From the cell containing the given text, extract its center point as (x, y) coordinate. 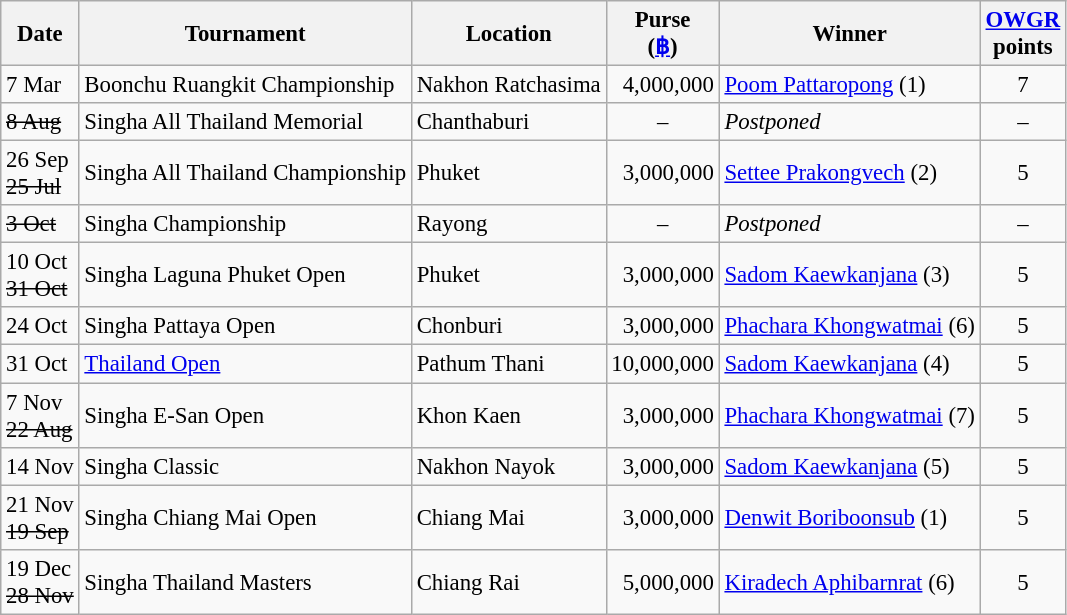
Winner (850, 34)
7 Mar (40, 85)
Sadom Kaewkanjana (5) (850, 466)
Nakhon Ratchasima (508, 85)
8 Aug (40, 122)
OWGRpoints (1022, 34)
Singha Thailand Masters (245, 582)
Singha All Thailand Memorial (245, 122)
Singha Pattaya Open (245, 327)
31 Oct (40, 364)
Location (508, 34)
Singha Laguna Phuket Open (245, 276)
Chiang Rai (508, 582)
Singha All Thailand Championship (245, 174)
Chanthaburi (508, 122)
Settee Prakongvech (2) (850, 174)
Purse(฿) (662, 34)
Nakhon Nayok (508, 466)
7 Nov22 Aug (40, 416)
Chiang Mai (508, 518)
Phachara Khongwatmai (7) (850, 416)
Sadom Kaewkanjana (3) (850, 276)
Denwit Boriboonsub (1) (850, 518)
Pathum Thani (508, 364)
Singha E-San Open (245, 416)
Singha Chiang Mai Open (245, 518)
7 (1022, 85)
5,000,000 (662, 582)
Tournament (245, 34)
26 Sep25 Jul (40, 174)
Sadom Kaewkanjana (4) (850, 364)
Kiradech Aphibarnrat (6) (850, 582)
Rayong (508, 224)
Thailand Open (245, 364)
Date (40, 34)
4,000,000 (662, 85)
10,000,000 (662, 364)
Khon Kaen (508, 416)
Boonchu Ruangkit Championship (245, 85)
Singha Classic (245, 466)
3 Oct (40, 224)
Phachara Khongwatmai (6) (850, 327)
21 Nov19 Sep (40, 518)
10 Oct31 Oct (40, 276)
Singha Championship (245, 224)
19 Dec28 Nov (40, 582)
Chonburi (508, 327)
Poom Pattaropong (1) (850, 85)
24 Oct (40, 327)
14 Nov (40, 466)
